Capture the cell that displays the provided text and extract its [x, y] central coordinate. 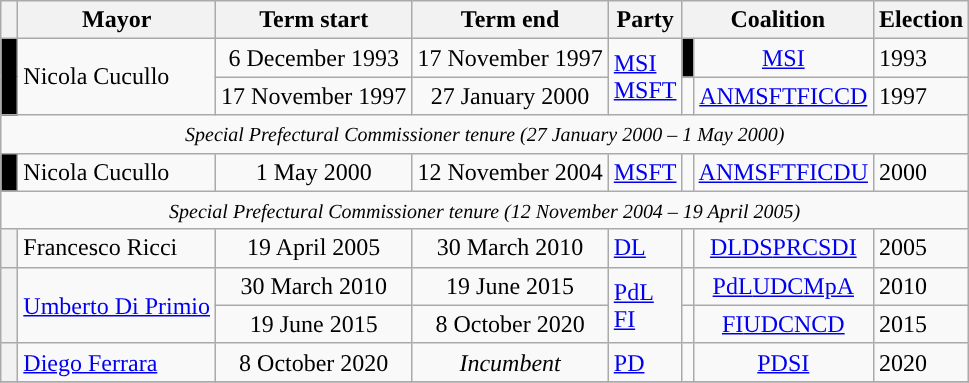
Party [645, 20]
Diego Ferrara [117, 362]
6 December 1993 [314, 58]
MSFT [645, 172]
Special Prefectural Commissioner tenure (12 November 2004 – 19 April 2005) [485, 210]
PdLUDCMpA [783, 286]
12 November 2004 [510, 172]
FIUDCNCD [783, 324]
DLDSPRCSDI [783, 248]
Umberto Di Primio [117, 305]
Election [922, 20]
2010 [922, 286]
Coalition [778, 20]
PDSI [783, 362]
2005 [922, 248]
Term end [510, 20]
MSI [783, 58]
Incumbent [510, 362]
Francesco Ricci [117, 248]
ANMSFTFICDU [783, 172]
DL [645, 248]
Special Prefectural Commissioner tenure (27 January 2000 – 1 May 2000) [485, 134]
2015 [922, 324]
19 April 2005 [314, 248]
2000 [922, 172]
1993 [922, 58]
Term start [314, 20]
MSIMSFT [645, 77]
27 January 2000 [510, 96]
Mayor [117, 20]
PdLFI [645, 305]
2020 [922, 362]
1 May 2000 [314, 172]
PD [645, 362]
1997 [922, 96]
ANMSFTFICCD [783, 96]
